Pinpoint the cell where the given text exists, returning its (X, Y) midpoint coordinate. 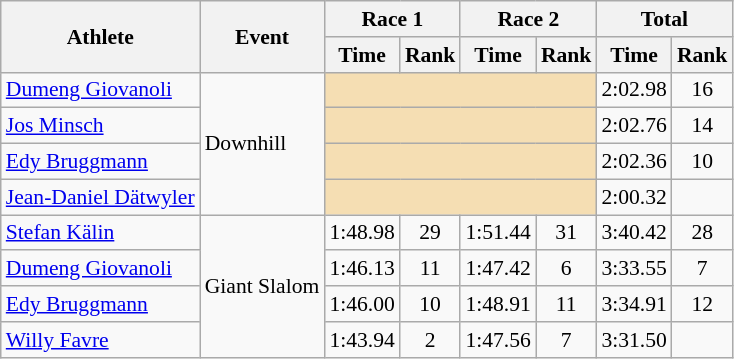
1:46.13 (362, 269)
1:51.44 (498, 233)
3:40.42 (634, 233)
1:47.56 (498, 340)
12 (702, 304)
Giant Slalom (262, 286)
31 (566, 233)
2:02.98 (634, 90)
Willy Favre (100, 340)
Jean-Daniel Dätwyler (100, 197)
Stefan Kälin (100, 233)
16 (702, 90)
2 (430, 340)
29 (430, 233)
Event (262, 36)
28 (702, 233)
Downhill (262, 143)
14 (702, 126)
1:43.94 (362, 340)
2:02.76 (634, 126)
Total (664, 19)
1:47.42 (498, 269)
3:33.55 (634, 269)
2:02.36 (634, 162)
2:00.32 (634, 197)
1:48.98 (362, 233)
1:48.91 (498, 304)
Race 1 (392, 19)
Jos Minsch (100, 126)
Athlete (100, 36)
3:31.50 (634, 340)
3:34.91 (634, 304)
Race 2 (528, 19)
1:46.00 (362, 304)
6 (566, 269)
